Extract the [x, y] coordinate from the center of the cell holding the provided text.  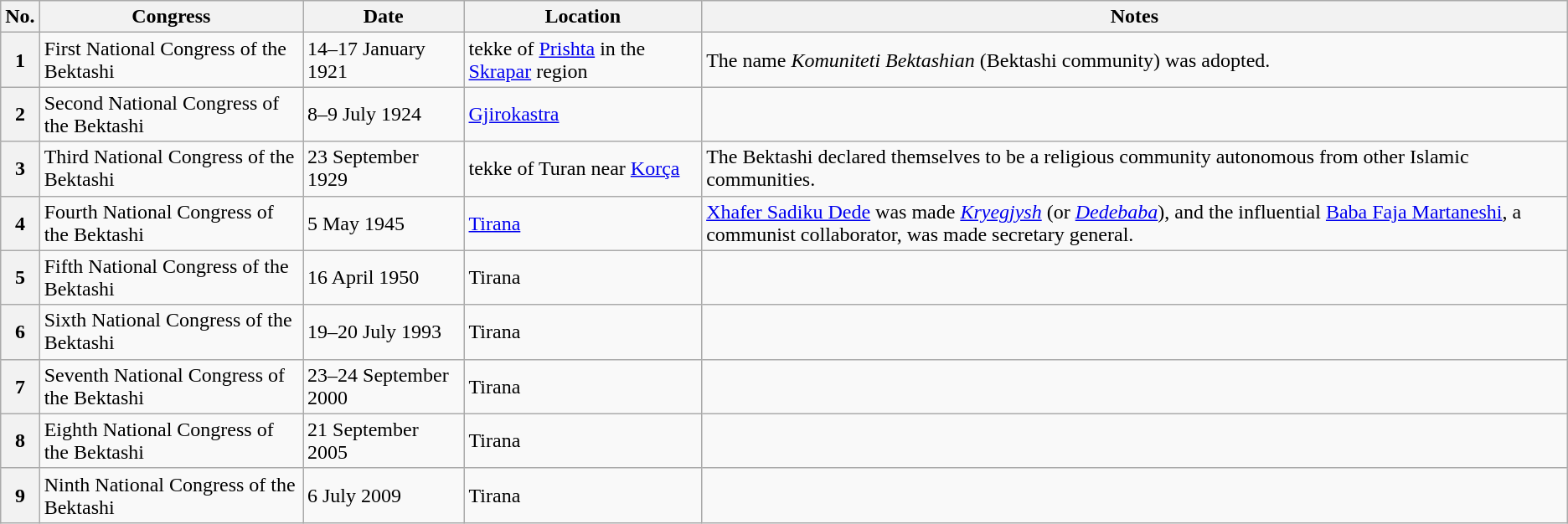
19–20 July 1993 [384, 331]
7 [20, 387]
1 [20, 60]
Congress [171, 17]
5 May 1945 [384, 223]
tekke of Prishta in the Skrapar region [583, 60]
8 [20, 440]
6 [20, 331]
8–9 July 1924 [384, 114]
Sixth National Congress of the Bektashi [171, 331]
5 [20, 278]
4 [20, 223]
Location [583, 17]
Notes [1135, 17]
No. [20, 17]
Gjirokastra [583, 114]
tekke of Turan near Korça [583, 169]
Seventh National Congress of the Bektashi [171, 387]
23 September 1929 [384, 169]
The Bektashi declared themselves to be a religious community autonomous from other Islamic communities. [1135, 169]
Second National Congress of the Bektashi [171, 114]
Ninth National Congress of the Bektashi [171, 496]
Fifth National Congress of the Bektashi [171, 278]
21 September 2005 [384, 440]
3 [20, 169]
Date [384, 17]
14–17 January 1921 [384, 60]
6 July 2009 [384, 496]
Third National Congress of the Bektashi [171, 169]
2 [20, 114]
The name Komuniteti Bektashian (Bektashi community) was adopted. [1135, 60]
23–24 September 2000 [384, 387]
First National Congress of the Bektashi [171, 60]
Xhafer Sadiku Dede was made Kryegjysh (or Dedebaba), and the influential Baba Faja Martaneshi, a communist collaborator, was made secretary general. [1135, 223]
9 [20, 496]
Eighth National Congress of the Bektashi [171, 440]
Fourth National Congress of the Bektashi [171, 223]
16 April 1950 [384, 278]
